Identify which cell holds the provided text, then report its [X, Y] central coordinate. 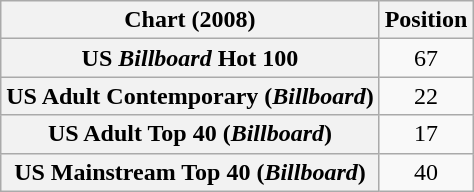
US Billboard Hot 100 [190, 58]
US Mainstream Top 40 (Billboard) [190, 172]
US Adult Top 40 (Billboard) [190, 134]
40 [426, 172]
Position [426, 20]
22 [426, 96]
17 [426, 134]
US Adult Contemporary (Billboard) [190, 96]
Chart (2008) [190, 20]
67 [426, 58]
